Find where the given text appears and provide that cell's center as [x, y] coordinate. 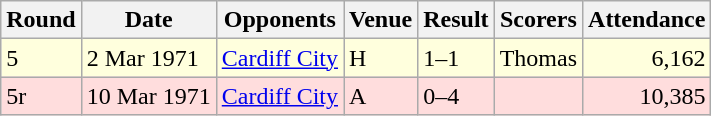
6,162 [647, 58]
0–4 [456, 96]
Thomas [538, 58]
Result [456, 20]
Venue [381, 20]
2 Mar 1971 [148, 58]
A [381, 96]
Scorers [538, 20]
10,385 [647, 96]
Date [148, 20]
5r [41, 96]
1–1 [456, 58]
Attendance [647, 20]
5 [41, 58]
Opponents [280, 20]
H [381, 58]
Round [41, 20]
10 Mar 1971 [148, 96]
